Find where the given text appears and provide that cell's center as [x, y] coordinate. 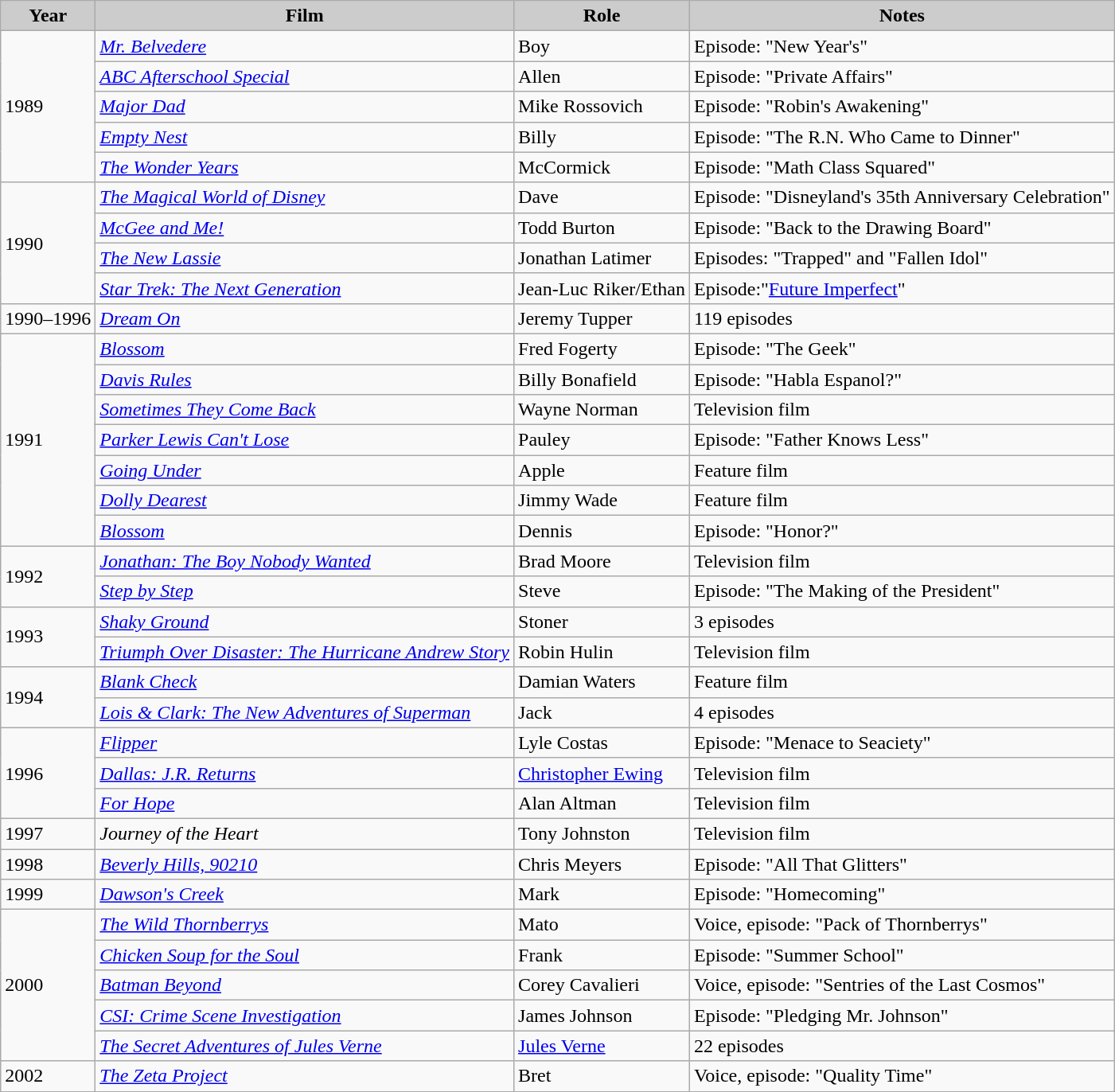
The Zeta Project [305, 1076]
119 episodes [903, 318]
Lois & Clark: The New Adventures of Superman [305, 712]
Corey Cavalieri [602, 985]
Episode: "Robin's Awakening" [903, 107]
Episode: "The R.N. Who Came to Dinner" [903, 137]
Episode: "Homecoming" [903, 895]
Episode: "The Geek" [903, 349]
Episode: "New Year's" [903, 46]
Dallas: J.R. Returns [305, 773]
Episode: "Back to the Drawing Board" [903, 228]
22 episodes [903, 1046]
Major Dad [305, 107]
Allen [602, 76]
Episode: "Pledging Mr. Johnson" [903, 1016]
Episode: "All That Glitters" [903, 864]
Episode: "Honor?" [903, 531]
Dolly Dearest [305, 501]
The New Lassie [305, 258]
Sometimes They Come Back [305, 410]
Flipper [305, 743]
Episode: "Menace to Seaciety" [903, 743]
Year [48, 16]
Lyle Costas [602, 743]
Jimmy Wade [602, 501]
1991 [48, 439]
Boy [602, 46]
Steve [602, 591]
Stoner [602, 622]
Bret [602, 1076]
Alan Altman [602, 803]
Christopher Ewing [602, 773]
Damian Waters [602, 682]
1996 [48, 773]
Davis Rules [305, 380]
3 episodes [903, 622]
Mike Rossovich [602, 107]
Film [305, 16]
ABC Afterschool Special [305, 76]
The Secret Adventures of Jules Verne [305, 1046]
1993 [48, 637]
Triumph Over Disaster: The Hurricane Andrew Story [305, 652]
Episode:"Future Imperfect" [903, 288]
Pauley [602, 440]
Dream On [305, 318]
Episodes: "Trapped" and "Fallen Idol" [903, 258]
2002 [48, 1076]
Star Trek: The Next Generation [305, 288]
Notes [903, 16]
Episode: "Disneyland's 35th Anniversary Celebration" [903, 197]
Billy Bonafield [602, 380]
Dawson's Creek [305, 895]
Voice, episode: "Quality Time" [903, 1076]
Chicken Soup for the Soul [305, 955]
Billy [602, 137]
4 episodes [903, 712]
Episode: "Private Affairs" [903, 76]
Empty Nest [305, 137]
Role [602, 16]
Episode: "Father Knows Less" [903, 440]
1990 [48, 243]
Voice, episode: "Pack of Thornberrys" [903, 925]
Beverly Hills, 90210 [305, 864]
Jeremy Tupper [602, 318]
Episode: "Habla Espanol?" [903, 380]
Batman Beyond [305, 985]
Voice, episode: "Sentries of the Last Cosmos" [903, 985]
Jean-Luc Riker/Ethan [602, 288]
1998 [48, 864]
Jack [602, 712]
The Wild Thornberrys [305, 925]
Episode: "The Making of the President" [903, 591]
Mr. Belvedere [305, 46]
Shaky Ground [305, 622]
Episode: "Summer School" [903, 955]
McGee and Me! [305, 228]
Going Under [305, 470]
Dave [602, 197]
Brad Moore [602, 561]
1999 [48, 895]
Jonathan Latimer [602, 258]
Journey of the Heart [305, 833]
Step by Step [305, 591]
James Johnson [602, 1016]
For Hope [305, 803]
Parker Lewis Can't Lose [305, 440]
Tony Johnston [602, 833]
Robin Hulin [602, 652]
1992 [48, 576]
Wayne Norman [602, 410]
Jules Verne [602, 1046]
1994 [48, 697]
2000 [48, 985]
1997 [48, 833]
Fred Fogerty [602, 349]
Todd Burton [602, 228]
Chris Meyers [602, 864]
1990–1996 [48, 318]
McCormick [602, 167]
Mato [602, 925]
Jonathan: The Boy Nobody Wanted [305, 561]
CSI: Crime Scene Investigation [305, 1016]
Frank [602, 955]
Dennis [602, 531]
Apple [602, 470]
The Wonder Years [305, 167]
Blank Check [305, 682]
Episode: "Math Class Squared" [903, 167]
1989 [48, 107]
Mark [602, 895]
The Magical World of Disney [305, 197]
